Locate the cell with the specified text and output its (X, Y) center coordinate. 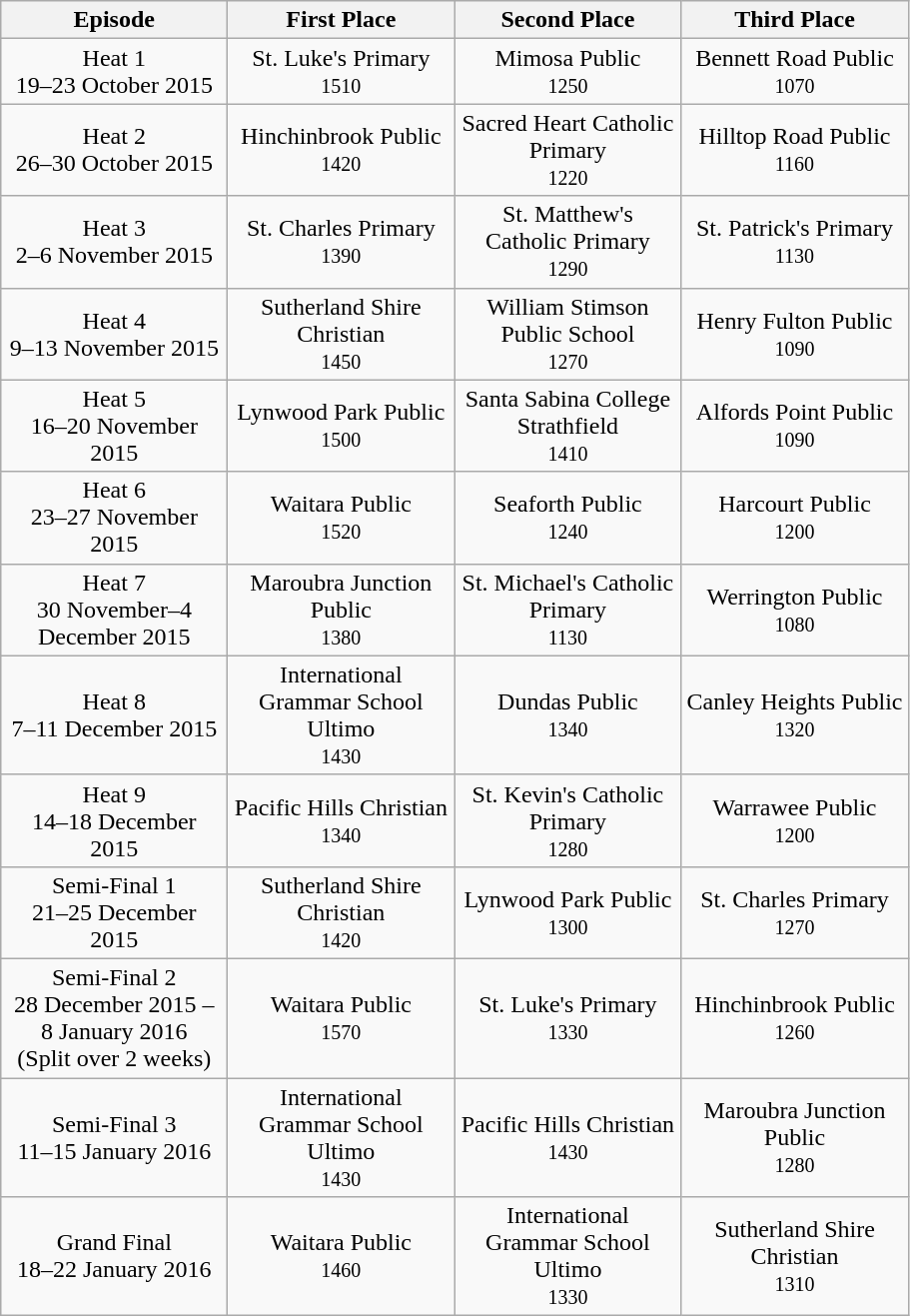
St. Luke's Primary1330 (567, 1017)
St. Luke's Primary1510 (342, 72)
Sacred Heart Catholic Primary1220 (567, 150)
Heat 119–23 October 2015 (114, 72)
Harcourt Public1200 (795, 518)
Heat 87–11 December 2015 (114, 715)
Grand Final18–22 January 2016 (114, 1257)
St. Matthew's Catholic Primary1290 (567, 242)
Heat 730 November–4 December 2015 (114, 610)
Heat 914–18 December 2015 (114, 820)
Warrawee Public1200 (795, 820)
Sutherland Shire Christian1310 (795, 1257)
Canley Heights Public1320 (795, 715)
Heat 623–27 November 2015 (114, 518)
Waitara Public1570 (342, 1017)
Hilltop Road Public1160 (795, 150)
Pacific Hills Christian1340 (342, 820)
St. Michael's Catholic Primary1130 (567, 610)
Semi-Final 121–25 December 2015 (114, 912)
Pacific Hills Christian1430 (567, 1137)
Hinchinbrook Public1260 (795, 1017)
Dundas Public1340 (567, 715)
First Place (342, 20)
Alfords Point Public1090 (795, 426)
Semi-Final 311–15 January 2016 (114, 1137)
Lynwood Park Public1300 (567, 912)
St. Charles Primary1390 (342, 242)
William Stimson Public School1270 (567, 334)
Hinchinbrook Public1420 (342, 150)
Third Place (795, 20)
Heat 49–13 November 2015 (114, 334)
St. Charles Primary1270 (795, 912)
Sutherland Shire Christian1420 (342, 912)
St. Kevin's Catholic Primary1280 (567, 820)
Henry Fulton Public1090 (795, 334)
Werrington Public1080 (795, 610)
Waitara Public1460 (342, 1257)
Seaforth Public1240 (567, 518)
Mimosa Public1250 (567, 72)
Bennett Road Public1070 (795, 72)
Lynwood Park Public1500 (342, 426)
Heat 516–20 November 2015 (114, 426)
Waitara Public1520 (342, 518)
Second Place (567, 20)
Sutherland Shire Christian1450 (342, 334)
Heat 32–6 November 2015 (114, 242)
International Grammar School Ultimo1330 (567, 1257)
Episode (114, 20)
Maroubra Junction Public1280 (795, 1137)
Maroubra Junction Public1380 (342, 610)
St. Patrick's Primary1130 (795, 242)
Heat 226–30 October 2015 (114, 150)
Semi-Final 228 December 2015 – 8 January 2016 (Split over 2 weeks) (114, 1017)
Santa Sabina College Strathfield1410 (567, 426)
